Find where the given text appears and provide that cell's center as [x, y] coordinate. 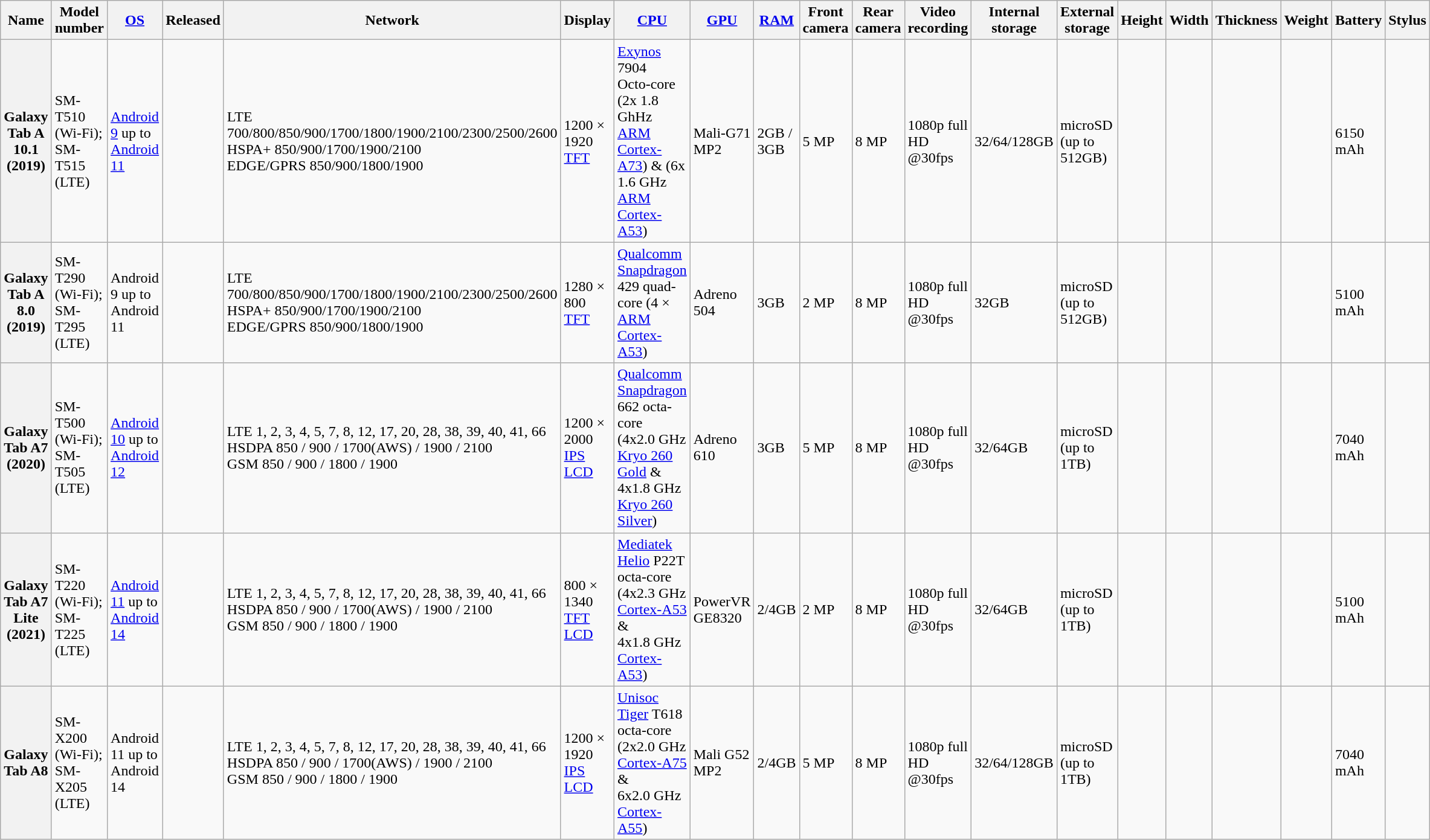
Galaxy Tab A 10.1 (2019) [26, 141]
Network [392, 21]
2GB / 3GB [777, 141]
SM-T290 (Wi-Fi); SM-T295 (LTE) [79, 303]
32GB [1014, 303]
Galaxy Tab A 8.0 (2019) [26, 303]
1200 × 2000 IPS LCD [587, 448]
SM-T510 (Wi-Fi); SM-T515 (LTE) [79, 141]
SM-X200 (Wi-Fi); SM-X205 (LTE) [79, 763]
Released [193, 21]
SM-T500 (Wi-Fi); SM-T505 (LTE) [79, 448]
Android 10 up to Android 12 [135, 448]
Width [1189, 21]
GPU [722, 21]
Stylus [1408, 21]
Weight [1306, 21]
SM-T220 (Wi-Fi); SM-T225 (LTE) [79, 609]
Qualcomm Snapdragon 662 octa-core (4x2.0 GHz Kryo 260 Gold & 4x1.8 GHz Kryo 260 Silver) [652, 448]
Battery [1358, 21]
Exynos 7904Octo-core (2x 1.8 GhHz ARM Cortex-A73) & (6x 1.6 GHz ARM Cortex-A53) [652, 141]
CPU [652, 21]
6150 mAh [1358, 141]
800 × 1340 TFT LCD [587, 609]
Mediatek Helio P22T octa-core (4x2.3 GHz Cortex-A53 & 4x1.8 GHz Cortex-A53) [652, 609]
Adreno 610 [722, 448]
Internal storage [1014, 21]
Galaxy Tab A7 Lite (2021) [26, 609]
Mali G52 MP2 [722, 763]
RAM [777, 21]
Video recording [938, 21]
Qualcomm Snapdragon 429 quad-core (4 × ARM Cortex-A53) [652, 303]
Model number [79, 21]
1200 × 1920 IPS LCD [587, 763]
External storage [1087, 21]
Adreno 504 [722, 303]
Mali-G71 MP2 [722, 141]
Front camera [825, 21]
Unisoc Tiger T618 octa-core (2x2.0 GHz Cortex-A75 & 6x2.0 GHz Cortex-A55) [652, 763]
Rear camera [878, 21]
1200 × 1920 TFT [587, 141]
Name [26, 21]
Galaxy Tab A8 [26, 763]
Height [1142, 21]
Display [587, 21]
OS [135, 21]
PowerVR GE8320 [722, 609]
1280 × 800 TFT [587, 303]
Thickness [1246, 21]
Galaxy Tab A7 (2020) [26, 448]
